Extract the [x, y] coordinate from the center of the cell holding the provided text.  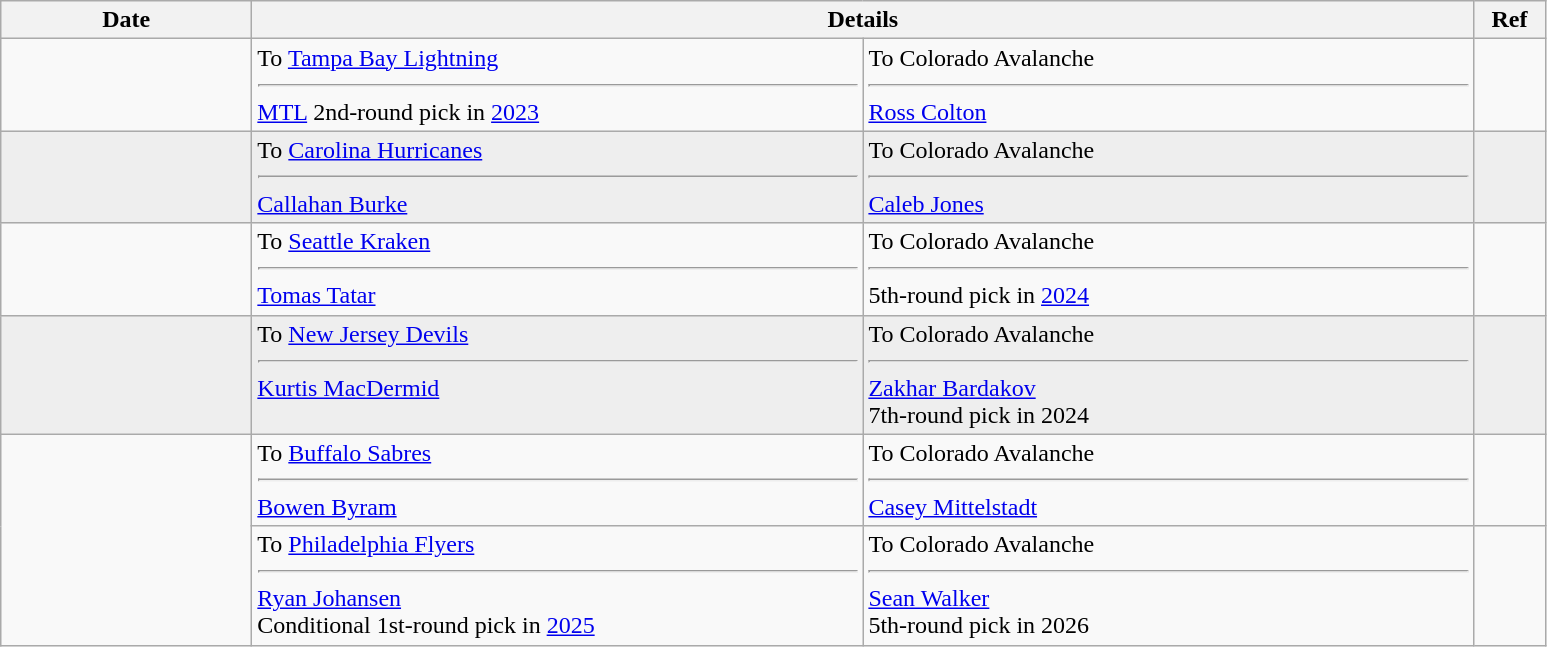
To Colorado AvalancheCasey Mittelstadt [1168, 480]
To Tampa Bay LightningMTL 2nd-round pick in 2023 [558, 85]
To Colorado AvalancheSean Walker5th-round pick in 2026 [1168, 586]
To New Jersey DevilsKurtis MacDermid [558, 374]
To Colorado Avalanche5th-round pick in 2024 [1168, 269]
Ref [1510, 20]
To Colorado AvalancheCaleb Jones [1168, 177]
To Carolina HurricanesCallahan Burke [558, 177]
Date [126, 20]
To Colorado AvalancheZakhar Bardakov7th-round pick in 2024 [1168, 374]
To Buffalo SabresBowen Byram [558, 480]
To Seattle KrakenTomas Tatar [558, 269]
Details [863, 20]
To Philadelphia FlyersRyan JohansenConditional 1st-round pick in 2025 [558, 586]
To Colorado AvalancheRoss Colton [1168, 85]
